Scan for the cell matching the given text and deliver its [x, y] coordinate at center. 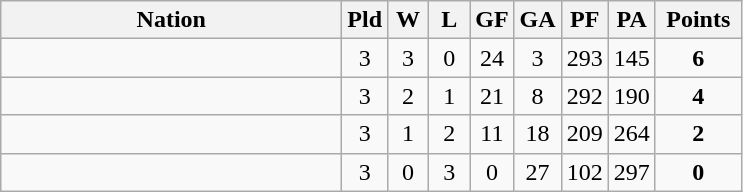
209 [584, 134]
Points [698, 20]
102 [584, 172]
292 [584, 96]
Nation [172, 20]
PF [584, 20]
21 [492, 96]
18 [538, 134]
GF [492, 20]
Pld [365, 20]
264 [632, 134]
6 [698, 58]
PA [632, 20]
L [450, 20]
190 [632, 96]
24 [492, 58]
27 [538, 172]
W [408, 20]
8 [538, 96]
145 [632, 58]
293 [584, 58]
GA [538, 20]
11 [492, 134]
4 [698, 96]
297 [632, 172]
